Extract the [x, y] coordinate from the center of the cell holding the provided text.  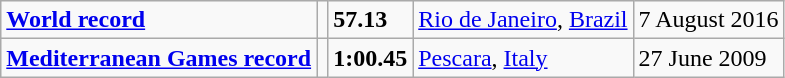
World record [159, 20]
Rio de Janeiro, Brazil [523, 20]
Pescara, Italy [523, 58]
Mediterranean Games record [159, 58]
7 August 2016 [708, 20]
57.13 [370, 20]
27 June 2009 [708, 58]
1:00.45 [370, 58]
